Output the [x, y] coordinate of the center of the cell containing the given text.  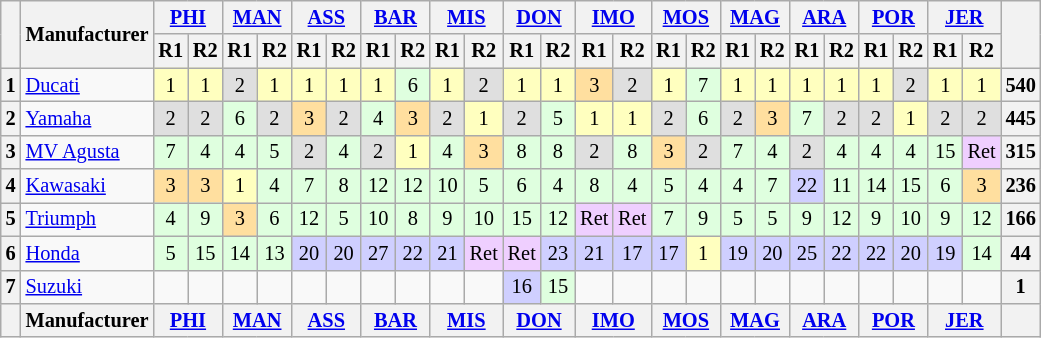
13 [274, 253]
Triumph [88, 219]
Yamaha [88, 118]
11 [842, 186]
27 [378, 253]
23 [558, 253]
315 [1021, 152]
236 [1021, 186]
Kawasaki [88, 186]
MV Agusta [88, 152]
25 [808, 253]
166 [1021, 219]
Suzuki [88, 287]
16 [522, 287]
Honda [88, 253]
44 [1021, 253]
Ducati [88, 85]
445 [1021, 118]
540 [1021, 85]
